Pinpoint the cell where the given text exists, returning its [X, Y] midpoint coordinate. 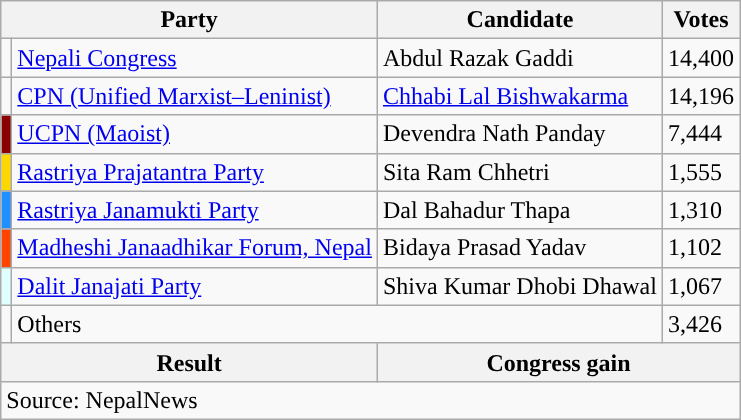
7,444 [700, 134]
Others [338, 324]
Shiva Kumar Dhobi Dhawal [520, 286]
Congress gain [558, 362]
1,102 [700, 248]
14,196 [700, 96]
Dal Bahadur Thapa [520, 210]
Dalit Janajati Party [195, 286]
Candidate [520, 20]
Rastriya Prajatantra Party [195, 172]
Source: NepalNews [370, 400]
Result [190, 362]
1,310 [700, 210]
Devendra Nath Panday [520, 134]
Votes [700, 20]
Madheshi Janaadhikar Forum, Nepal [195, 248]
Nepali Congress [195, 58]
1,067 [700, 286]
3,426 [700, 324]
Sita Ram Chhetri [520, 172]
Chhabi Lal Bishwakarma [520, 96]
Abdul Razak Gaddi [520, 58]
Rastriya Janamukti Party [195, 210]
1,555 [700, 172]
Bidaya Prasad Yadav [520, 248]
Party [190, 20]
UCPN (Maoist) [195, 134]
CPN (Unified Marxist–Leninist) [195, 96]
14,400 [700, 58]
